From the cell containing the given text, extract its center point as [X, Y] coordinate. 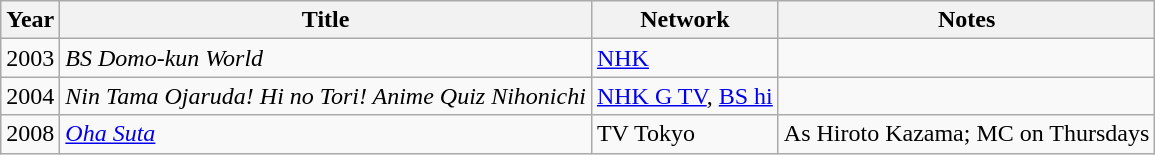
2003 [30, 58]
As Hiroto Kazama; MC on Thursdays [966, 134]
Nin Tama Ojaruda! Hi no Tori! Anime Quiz Nihonichi [326, 96]
Title [326, 20]
NHK G TV, BS hi [684, 96]
NHK [684, 58]
2004 [30, 96]
Oha Suta [326, 134]
TV Tokyo [684, 134]
2008 [30, 134]
Notes [966, 20]
BS Domo-kun World [326, 58]
Year [30, 20]
Network [684, 20]
